For the text-containing cell, return its midpoint in [x, y] coordinate format. 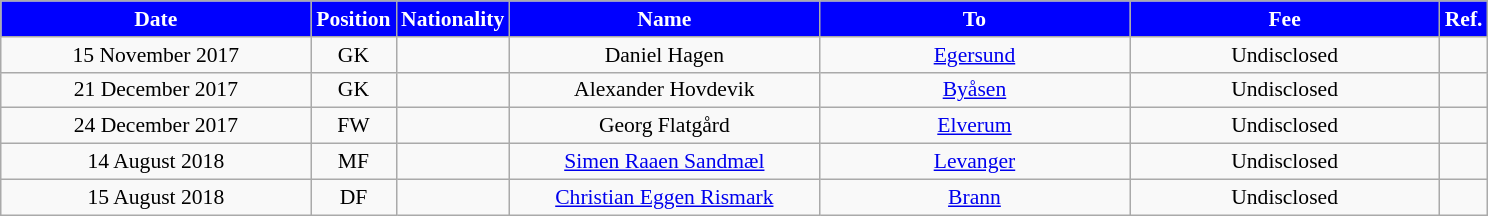
Elverum [974, 126]
Ref. [1464, 19]
Byåsen [974, 90]
Alexander Hovdevik [664, 90]
15 August 2018 [156, 197]
Daniel Hagen [664, 55]
Fee [1285, 19]
Brann [974, 197]
Date [156, 19]
15 November 2017 [156, 55]
14 August 2018 [156, 162]
Levanger [974, 162]
Christian Eggen Rismark [664, 197]
Simen Raaen Sandmæl [664, 162]
21 December 2017 [156, 90]
Nationality [452, 19]
To [974, 19]
FW [354, 126]
24 December 2017 [156, 126]
Georg Flatgård [664, 126]
MF [354, 162]
Name [664, 19]
DF [354, 197]
Position [354, 19]
Egersund [974, 55]
